Detect which cell encompasses the target text, then output its [X, Y] center coordinate. 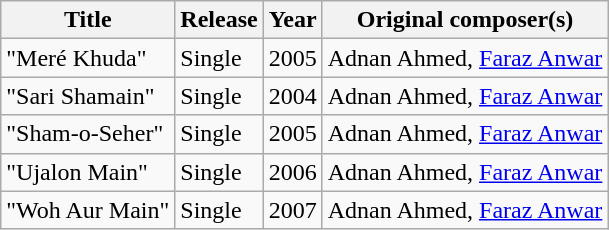
Year [292, 20]
"Sham-o-Seher" [88, 134]
"Sari Shamain" [88, 96]
Release [219, 20]
"Woh Aur Main" [88, 210]
2007 [292, 210]
Title [88, 20]
2004 [292, 96]
"Meré Khuda" [88, 58]
"Ujalon Main" [88, 172]
Original composer(s) [465, 20]
2006 [292, 172]
